Find where the given text appears and provide that cell's center as (X, Y) coordinate. 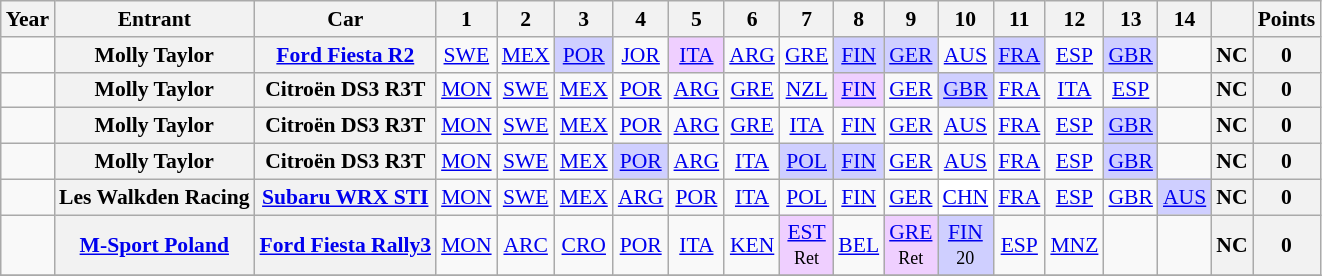
JOR (641, 55)
12 (1074, 19)
KEN (752, 246)
Ford Fiesta Rally3 (346, 246)
CHN (966, 197)
6 (752, 19)
Points (1287, 19)
Entrant (154, 19)
9 (910, 19)
10 (966, 19)
1 (466, 19)
4 (641, 19)
ESTRet (806, 246)
MNZ (1074, 246)
8 (858, 19)
CRO (584, 246)
Car (346, 19)
BEL (858, 246)
Subaru WRX STI (346, 197)
M-Sport Poland (154, 246)
2 (526, 19)
14 (1184, 19)
5 (697, 19)
11 (1019, 19)
ARC (526, 246)
NZL (806, 90)
3 (584, 19)
FIN20 (966, 246)
13 (1130, 19)
Year (28, 19)
Ford Fiesta R2 (346, 55)
GRERet (910, 246)
7 (806, 19)
Les Walkden Racing (154, 197)
